Locate the cell with the specified text and output its [x, y] center coordinate. 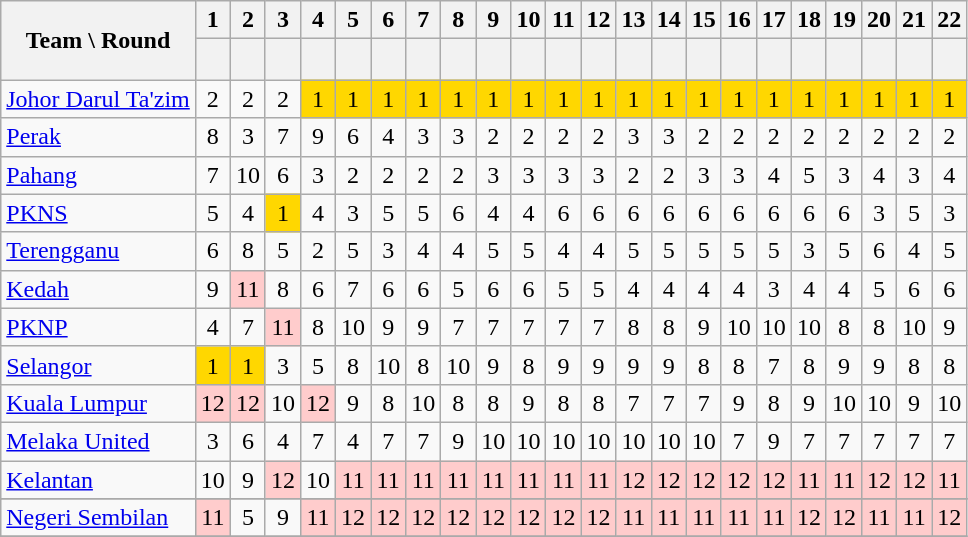
Terengganu [98, 251]
17 [774, 20]
Perak [98, 137]
18 [808, 20]
Pahang [98, 175]
PKNP [98, 327]
19 [844, 20]
Johor Darul Ta'zim [98, 99]
Negeri Sembilan [98, 518]
Team \ Round [98, 40]
PKNS [98, 213]
Kelantan [98, 479]
16 [738, 20]
Melaka United [98, 441]
13 [634, 20]
Kedah [98, 289]
14 [668, 20]
22 [950, 20]
Selangor [98, 365]
20 [878, 20]
Kuala Lumpur [98, 403]
21 [914, 20]
15 [704, 20]
